Locate the cell with the specified text and output its [X, Y] center coordinate. 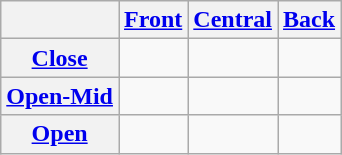
Front [152, 20]
Back [310, 20]
Central [233, 20]
Close [60, 58]
Open-Mid [60, 96]
Open [60, 134]
